Return the (X, Y) coordinate for the center point of the cell that contains the specified text.  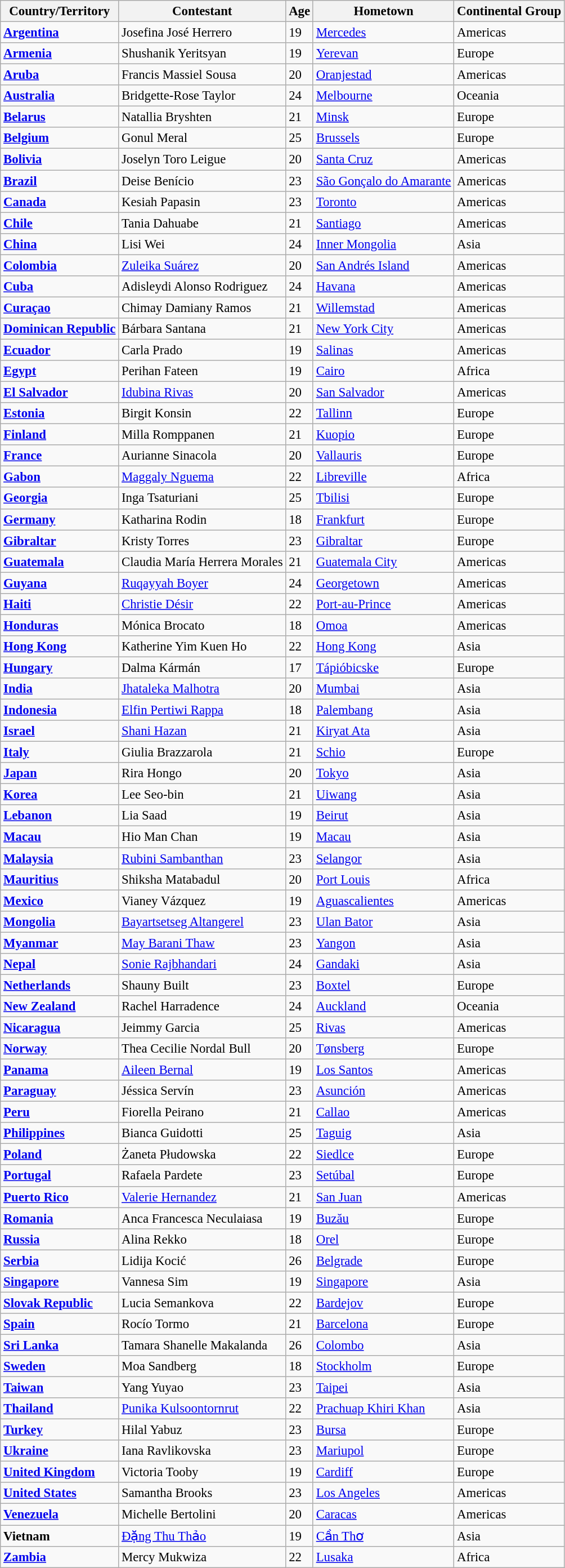
Egypt (60, 371)
Michelle Bertolini (203, 1514)
Slovak Republic (60, 1303)
Inner Mongolia (383, 244)
Stockholm (383, 1366)
Spain (60, 1324)
17 (299, 667)
Ecuador (60, 350)
Zuleika Suárez (203, 265)
Hilal Yabuz (203, 1430)
Tokyo (383, 773)
Korea (60, 795)
Thailand (60, 1409)
Philippines (60, 1133)
Caracas (383, 1514)
Santa Cruz (383, 159)
Vianey Vázquez (203, 901)
Serbia (60, 1260)
Tønsberg (383, 1049)
Palembang (383, 710)
Armenia (60, 54)
Mongolia (60, 921)
China (60, 244)
Guatemala (60, 562)
Ruqayyah Boyer (203, 583)
Country/Territory (60, 11)
Tápióbicske (383, 667)
Gabon (60, 477)
Contestant (203, 11)
San Juan (383, 1197)
Oranjestad (383, 75)
Yang Yuyao (203, 1388)
Puerto Rico (60, 1197)
Thea Cecilie Nordal Bull (203, 1049)
Bayartsetseg Altangerel (203, 921)
Boxtel (383, 985)
Cần Thơ (383, 1536)
Colombia (60, 265)
Vietnam (60, 1536)
Dominican Republic (60, 329)
Bridgette-Rose Taylor (203, 96)
Belgrade (383, 1260)
Tallinn (383, 413)
Perihan Fateen (203, 371)
Rafaela Pardete (203, 1176)
Aileen Bernal (203, 1070)
Panama (60, 1070)
Age (299, 11)
Argentina (60, 33)
Hio Man Chan (203, 837)
Los Angeles (383, 1493)
Cardiff (383, 1472)
Rira Hongo (203, 773)
San Salvador (383, 393)
Nepal (60, 964)
Schio (383, 752)
Mercedes (383, 33)
Finland (60, 435)
Iana Ravlikovska (203, 1451)
Mauritius (60, 879)
Sri Lanka (60, 1345)
Birgit Konsin (203, 413)
Port Louis (383, 879)
Żaneta Płudowska (203, 1155)
Nicaragua (60, 1027)
Libreville (383, 477)
Rubini Sambanthan (203, 858)
Tamara Shanelle Makalanda (203, 1345)
Belgium (60, 138)
Rivas (383, 1027)
Netherlands (60, 985)
Aurianne Sinacola (203, 456)
Bardejov (383, 1303)
Jéssica Servín (203, 1091)
Kuopio (383, 435)
Shushanik Yeritsyan (203, 54)
Deise Benício (203, 181)
Estonia (60, 413)
United States (60, 1493)
Hungary (60, 667)
Israel (60, 731)
Idubina Rivas (203, 393)
Portugal (60, 1176)
Aruba (60, 75)
Georgetown (383, 583)
Gandaki (383, 964)
Peru (60, 1112)
Siedlce (383, 1155)
Francis Massiel Sousa (203, 75)
El Salvador (60, 393)
Jhataleka Malhotra (203, 689)
Guyana (60, 583)
Setúbal (383, 1176)
Romania (60, 1218)
Christie Désir (203, 604)
Moa Sandberg (203, 1366)
Canada (60, 202)
Kiryat Ata (383, 731)
Kesiah Papasin (203, 202)
Mariupol (383, 1451)
Brussels (383, 138)
Lusaka (383, 1557)
Mónica Brocato (203, 625)
Aguascalientes (383, 901)
Alina Rekko (203, 1239)
Beirut (383, 816)
Colombo (383, 1345)
Norway (60, 1049)
Los Santos (383, 1070)
Bolivia (60, 159)
Katherine Yim Kuen Ho (203, 647)
Tbilisi (383, 498)
Shiksha Matabadul (203, 879)
Myanmar (60, 943)
Sweden (60, 1366)
Toronto (383, 202)
Maggaly Nguema (203, 477)
Ulan Bator (383, 921)
Omoa (383, 625)
Valerie Hernandez (203, 1197)
Tania Dahuabe (203, 223)
Adisleydi Alonso Rodriguez (203, 287)
Chimay Damiany Ramos (203, 308)
Lebanon (60, 816)
Jeimmy Garcia (203, 1027)
Haiti (60, 604)
Carla Prado (203, 350)
Taguig (383, 1133)
Salinas (383, 350)
Bianca Guidotti (203, 1133)
Sonie Rajbhandari (203, 964)
New York City (383, 329)
Victoria Tooby (203, 1472)
Joselyn Toro Leigue (203, 159)
Japan (60, 773)
Milla Romppanen (203, 435)
Inga Tsaturiani (203, 498)
Honduras (60, 625)
Natallia Bryshten (203, 117)
Mercy Mukwiza (203, 1557)
Elfin Pertiwi Rappa (203, 710)
Anca Francesca Neculaiasa (203, 1218)
Melbourne (383, 96)
United Kingdom (60, 1472)
Paraguay (60, 1091)
Malaysia (60, 858)
Rachel Harradence (203, 1006)
Guatemala City (383, 562)
Orel (383, 1239)
Port-au-Prince (383, 604)
Taipei (383, 1388)
Katharina Rodin (203, 519)
Lisi Wei (203, 244)
Yerevan (383, 54)
Uiwang (383, 795)
Josefina José Herrero (203, 33)
Turkey (60, 1430)
Curaçao (60, 308)
Poland (60, 1155)
Minsk (383, 117)
Indonesia (60, 710)
Bárbara Santana (203, 329)
Đặng Thu Thảo (203, 1536)
Gonul Meral (203, 138)
Fiorella Peirano (203, 1112)
Asunción (383, 1091)
Dalma Kármán (203, 667)
Santiago (383, 223)
San Andrés Island (383, 265)
Vallauris (383, 456)
Kristy Torres (203, 541)
Punika Kulsoontornrut (203, 1409)
Belarus (60, 117)
Hometown (383, 11)
Lia Saad (203, 816)
Samantha Brooks (203, 1493)
Mumbai (383, 689)
Frankfurt (383, 519)
May Barani Thaw (203, 943)
Callao (383, 1112)
Selangor (383, 858)
France (60, 456)
Giulia Brazzarola (203, 752)
Auckland (383, 1006)
Italy (60, 752)
Shauny Built (203, 985)
Lee Seo-bin (203, 795)
Georgia (60, 498)
Yangon (383, 943)
Barcelona (383, 1324)
Rocío Tormo (203, 1324)
New Zealand (60, 1006)
India (60, 689)
Cuba (60, 287)
Lidija Kocić (203, 1260)
Chile (60, 223)
Vannesa Sim (203, 1282)
Buzău (383, 1218)
Germany (60, 519)
Brazil (60, 181)
Taiwan (60, 1388)
Claudia María Herrera Morales (203, 562)
Cairo (383, 371)
Ukraine (60, 1451)
Prachuap Khiri Khan (383, 1409)
São Gonçalo do Amarante (383, 181)
Lucia Semankova (203, 1303)
Zambia (60, 1557)
Mexico (60, 901)
Bursa (383, 1430)
Havana (383, 287)
Continental Group (509, 11)
Russia (60, 1239)
Willemstad (383, 308)
Shani Hazan (203, 731)
Australia (60, 96)
Venezuela (60, 1514)
